Provide the [x, y] coordinate of the cell's center where the given text is located.  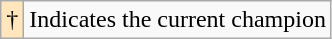
Indicates the current champion [178, 20]
† [12, 20]
